Identify which cell holds the provided text, then report its [x, y] central coordinate. 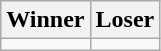
Winner [46, 20]
Loser [125, 20]
